Return the (X, Y) coordinate for the center point of the cell that contains the specified text.  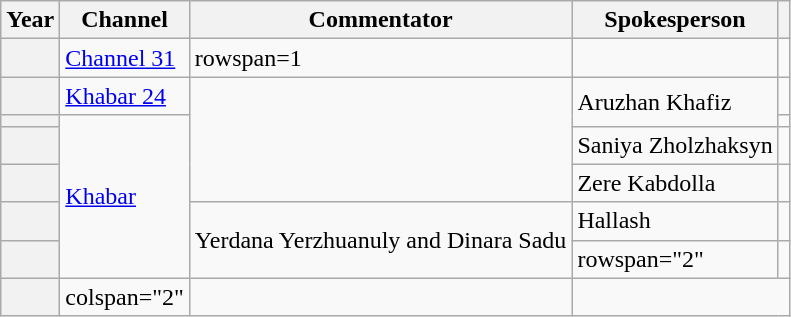
rowspan="2" (675, 259)
Khabar 24 (125, 96)
Saniya Zholzhaksyn (675, 145)
Yerdana Yerzhuanuly and Dinara Sadu (380, 240)
Year (30, 20)
Spokesperson (675, 20)
Channel 31 (125, 58)
rowspan=1 (380, 58)
Commentator (380, 20)
Hallash (675, 221)
Aruzhan Khafiz (675, 102)
Khabar (125, 196)
Zere Kabdolla (675, 183)
colspan="2" (125, 297)
Channel (125, 20)
